Identify which cell holds the provided text, then report its (x, y) central coordinate. 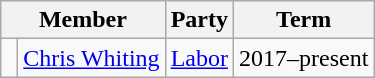
Chris Whiting (92, 58)
Labor (199, 58)
Member (83, 20)
Term (303, 20)
2017–present (303, 58)
Party (199, 20)
